Find where the given text appears and provide that cell's center as (X, Y) coordinate. 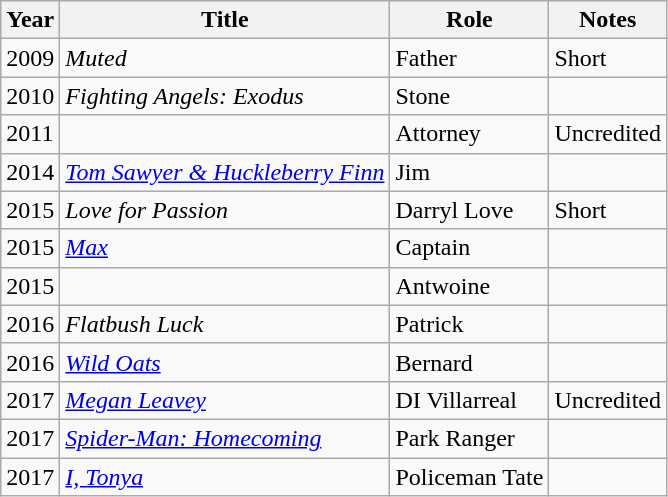
Father (470, 58)
DI Villarreal (470, 400)
Bernard (470, 362)
Title (225, 20)
Flatbush Luck (225, 324)
Fighting Angels: Exodus (225, 96)
Notes (608, 20)
Policeman Tate (470, 477)
Jim (470, 172)
2010 (30, 96)
Muted (225, 58)
Tom Sawyer & Huckleberry Finn (225, 172)
Antwoine (470, 286)
2014 (30, 172)
Wild Oats (225, 362)
Spider-Man: Homecoming (225, 438)
Captain (470, 248)
2009 (30, 58)
Park Ranger (470, 438)
Stone (470, 96)
Max (225, 248)
Year (30, 20)
Attorney (470, 134)
Role (470, 20)
Patrick (470, 324)
Megan Leavey (225, 400)
2011 (30, 134)
I, Tonya (225, 477)
Love for Passion (225, 210)
Darryl Love (470, 210)
